Return [X, Y] of the center of cell containing provided text 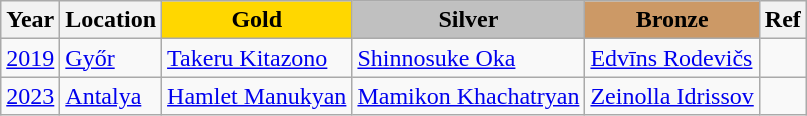
Győr [111, 58]
2019 [30, 58]
Silver [468, 20]
Antalya [111, 96]
Hamlet Manukyan [257, 96]
Shinnosuke Oka [468, 58]
Takeru Kitazono [257, 58]
Year [30, 20]
2023 [30, 96]
Edvīns Rodevičs [672, 58]
Location [111, 20]
Mamikon Khachatryan [468, 96]
Bronze [672, 20]
Ref [782, 20]
Zeinolla Idrissov [672, 96]
Gold [257, 20]
